Search for the cell housing the specified text and yield its [X, Y] center coordinate. 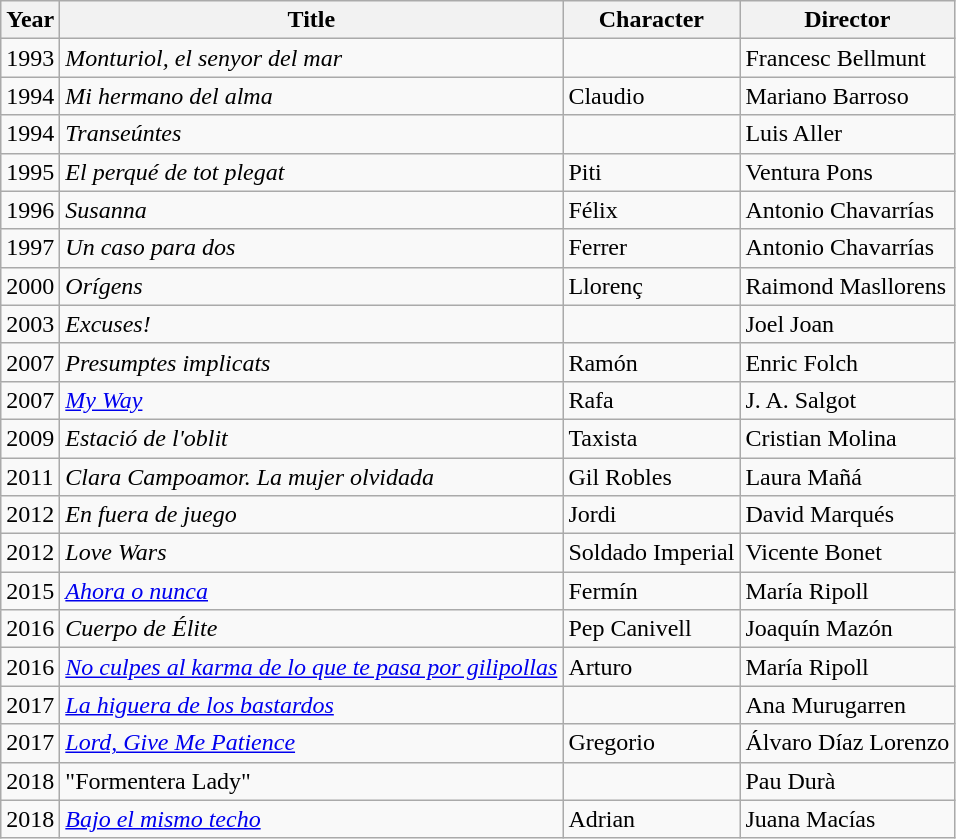
Raimond Masllorens [848, 286]
Ramón [652, 362]
J. A. Salgot [848, 400]
Pau Durà [848, 781]
Vicente Bonet [848, 553]
2015 [30, 591]
1996 [30, 210]
Jordi [652, 515]
Bajo el mismo techo [312, 819]
Gregorio [652, 743]
Orígens [312, 286]
Ferrer [652, 248]
Title [312, 20]
Cristian Molina [848, 438]
2009 [30, 438]
Estació de l'oblit [312, 438]
Gil Robles [652, 477]
Susanna [312, 210]
Clara Campoamor. La mujer olvidada [312, 477]
Cuerpo de Élite [312, 629]
My Way [312, 400]
No culpes al karma de lo que te pasa por gilipollas [312, 667]
Álvaro Díaz Lorenzo [848, 743]
Enric Folch [848, 362]
2000 [30, 286]
Mariano Barroso [848, 96]
Presumptes implicats [312, 362]
Joaquín Mazón [848, 629]
Joel Joan [848, 324]
Love Wars [312, 553]
Claudio [652, 96]
Soldado Imperial [652, 553]
Rafa [652, 400]
1993 [30, 58]
Ahora o nunca [312, 591]
1995 [30, 172]
Pep Canivell [652, 629]
1997 [30, 248]
Juana Macías [848, 819]
Lord, Give Me Patience [312, 743]
El perqué de tot plegat [312, 172]
2011 [30, 477]
Excuses! [312, 324]
Félix [652, 210]
En fuera de juego [312, 515]
Laura Mañá [848, 477]
Adrian [652, 819]
Francesc Bellmunt [848, 58]
2003 [30, 324]
David Marqués [848, 515]
Ventura Pons [848, 172]
Director [848, 20]
Monturiol, el senyor del mar [312, 58]
Mi hermano del alma [312, 96]
Llorenç [652, 286]
La higuera de los bastardos [312, 705]
Character [652, 20]
Arturo [652, 667]
Year [30, 20]
Fermín [652, 591]
Taxista [652, 438]
Piti [652, 172]
Luis Aller [848, 134]
Ana Murugarren [848, 705]
"Formentera Lady" [312, 781]
Un caso para dos [312, 248]
Transeúntes [312, 134]
